For the text-containing cell, return its midpoint in (X, Y) coordinate format. 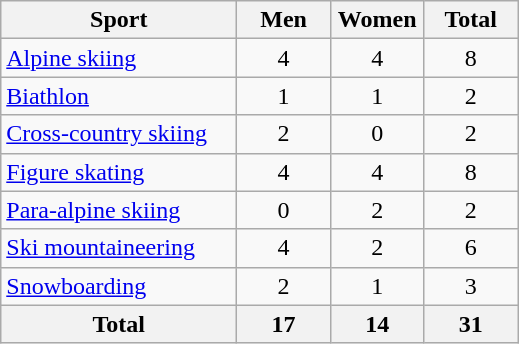
Men (284, 20)
Para-alpine skiing (119, 210)
Alpine skiing (119, 58)
14 (377, 324)
Figure skating (119, 172)
Snowboarding (119, 286)
Women (377, 20)
3 (471, 286)
Ski mountaineering (119, 248)
17 (284, 324)
Cross-country skiing (119, 134)
6 (471, 248)
31 (471, 324)
Sport (119, 20)
Biathlon (119, 96)
